From the cell containing the given text, extract its center point as [x, y] coordinate. 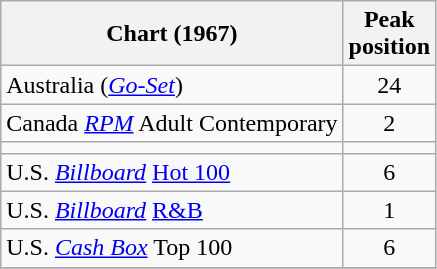
U.S. Billboard Hot 100 [172, 172]
Chart (1967) [172, 34]
Canada RPM Adult Contemporary [172, 123]
1 [389, 210]
U.S. Cash Box Top 100 [172, 248]
Australia (Go-Set) [172, 85]
24 [389, 85]
U.S. Billboard R&B [172, 210]
2 [389, 123]
Peakposition [389, 34]
